Return the (x, y) coordinate for the center point of the cell that contains the specified text.  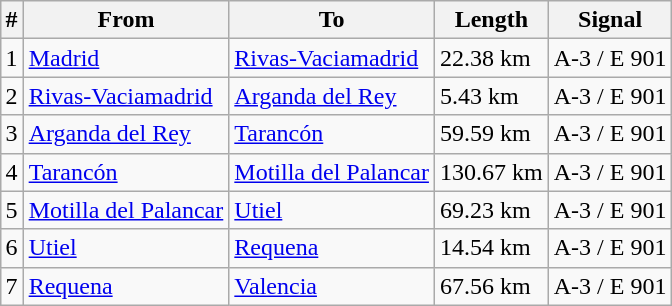
Signal (610, 20)
5 (12, 210)
# (12, 20)
1 (12, 58)
3 (12, 134)
To (332, 20)
69.23 km (491, 210)
4 (12, 172)
Length (491, 20)
6 (12, 248)
7 (12, 286)
Valencia (332, 286)
59.59 km (491, 134)
130.67 km (491, 172)
5.43 km (491, 96)
2 (12, 96)
22.38 km (491, 58)
From (126, 20)
14.54 km (491, 248)
Madrid (126, 58)
67.56 km (491, 286)
